Provide the (X, Y) coordinate of the cell's center where the given text is located.  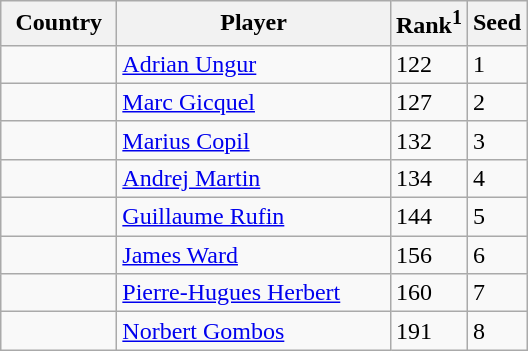
Seed (496, 24)
8 (496, 331)
156 (428, 255)
Guillaume Rufin (254, 217)
7 (496, 293)
160 (428, 293)
Country (59, 24)
Andrej Martin (254, 178)
Norbert Gombos (254, 331)
5 (496, 217)
3 (496, 140)
2 (496, 102)
4 (496, 178)
134 (428, 178)
James Ward (254, 255)
Pierre-Hugues Herbert (254, 293)
132 (428, 140)
127 (428, 102)
Marc Gicquel (254, 102)
144 (428, 217)
Player (254, 24)
6 (496, 255)
Rank1 (428, 24)
Marius Copil (254, 140)
Adrian Ungur (254, 64)
122 (428, 64)
191 (428, 331)
1 (496, 64)
